Return the (x, y) coordinate for the center point of the cell that contains the specified text.  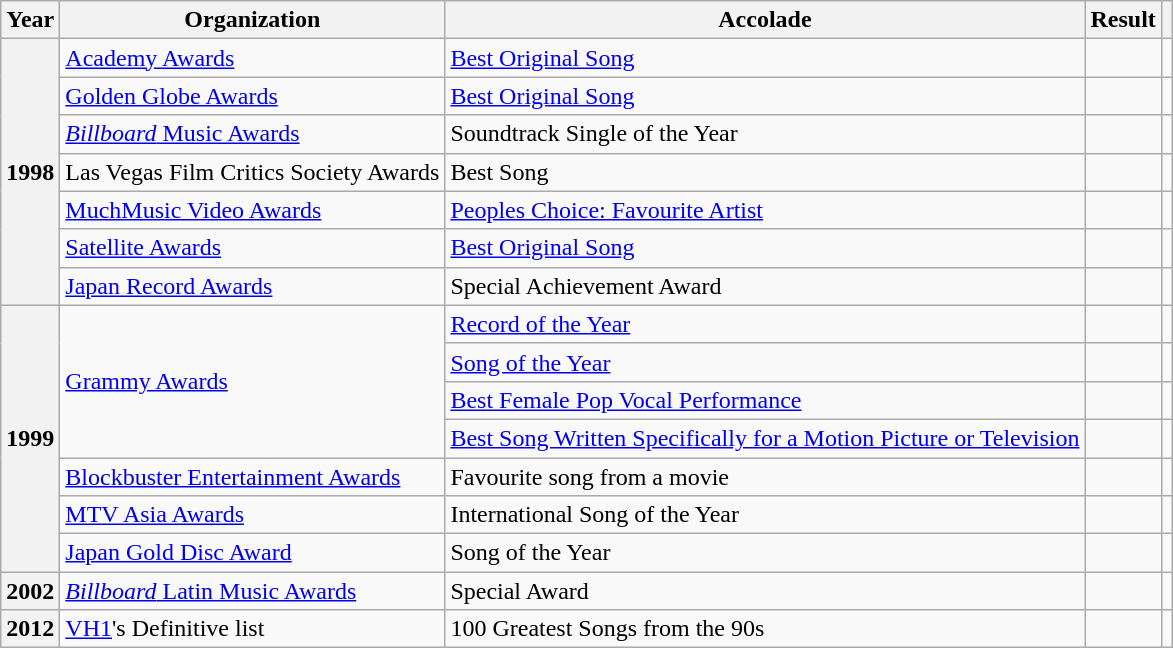
2012 (30, 629)
VH1's Definitive list (252, 629)
Blockbuster Entertainment Awards (252, 477)
1998 (30, 172)
2002 (30, 591)
Academy Awards (252, 58)
Billboard Music Awards (252, 134)
Las Vegas Film Critics Society Awards (252, 172)
Grammy Awards (252, 381)
Satellite Awards (252, 248)
Japan Gold Disc Award (252, 553)
Favourite song from a movie (765, 477)
Result (1123, 20)
Accolade (765, 20)
MuchMusic Video Awards (252, 210)
Organization (252, 20)
Best Song (765, 172)
Best Song Written Specifically for a Motion Picture or Television (765, 438)
Peoples Choice: Favourite Artist (765, 210)
Golden Globe Awards (252, 96)
100 Greatest Songs from the 90s (765, 629)
Billboard Latin Music Awards (252, 591)
MTV Asia Awards (252, 515)
Special Award (765, 591)
Special Achievement Award (765, 286)
1999 (30, 438)
Best Female Pop Vocal Performance (765, 400)
Year (30, 20)
Soundtrack Single of the Year (765, 134)
Japan Record Awards (252, 286)
Record of the Year (765, 324)
International Song of the Year (765, 515)
